Return (X, Y) of the center of cell containing provided text 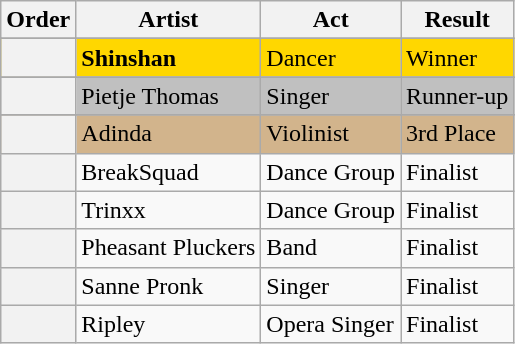
Artist (168, 20)
Pheasant Pluckers (168, 248)
Order (38, 20)
BreakSquad (168, 172)
Result (458, 20)
Opera Singer (331, 324)
Dancer (331, 58)
Adinda (168, 134)
Band (331, 248)
Act (331, 20)
Violinist (331, 134)
Runner-up (458, 96)
Ripley (168, 324)
Shinshan (168, 58)
Winner (458, 58)
Trinxx (168, 210)
Pietje Thomas (168, 96)
Sanne Pronk (168, 286)
3rd Place (458, 134)
